Pinpoint the cell where the given text exists, returning its (x, y) midpoint coordinate. 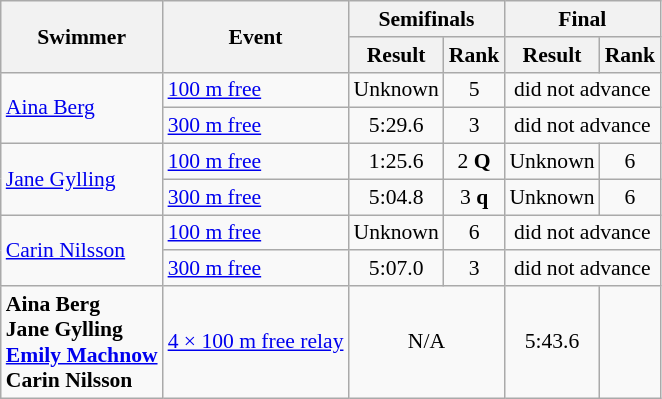
3 q (474, 197)
Swimmer (82, 36)
N/A (427, 342)
Aina Berg Jane Gylling Emily Machnow Carin Nilsson (82, 342)
5:29.6 (396, 126)
Jane Gylling (82, 180)
Semifinals (427, 19)
5 (474, 90)
5:07.0 (396, 269)
Event (256, 36)
4 × 100 m free relay (256, 342)
1:25.6 (396, 162)
Carin Nilsson (82, 250)
5:43.6 (552, 342)
Aina Berg (82, 108)
5:04.8 (396, 197)
Final (582, 19)
2 Q (474, 162)
